Determine the (x, y) coordinate at the center of the cell enclosing the given text.  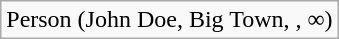
Person (John Doe, Big Town, , ∞) (170, 20)
